From the cell containing the given text, extract its center point as (x, y) coordinate. 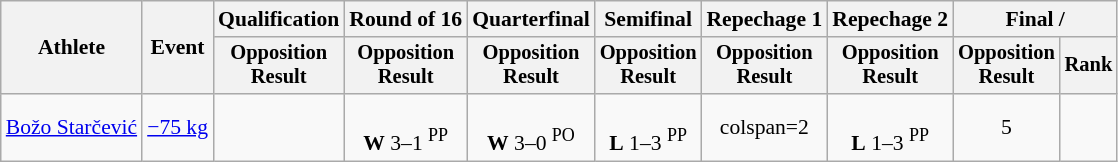
Semifinal (648, 19)
W 3–0 PO (531, 128)
Event (178, 48)
Quarterfinal (531, 19)
W 3–1 PP (406, 128)
−75 kg (178, 128)
Qualification (278, 19)
Repechage 2 (890, 19)
Repechage 1 (764, 19)
Final / (1035, 19)
Round of 16 (406, 19)
colspan=2 (764, 128)
Rank (1089, 66)
Božo Starčević (72, 128)
5 (1006, 128)
Athlete (72, 48)
